Pinpoint the cell where the given text exists, returning its [x, y] midpoint coordinate. 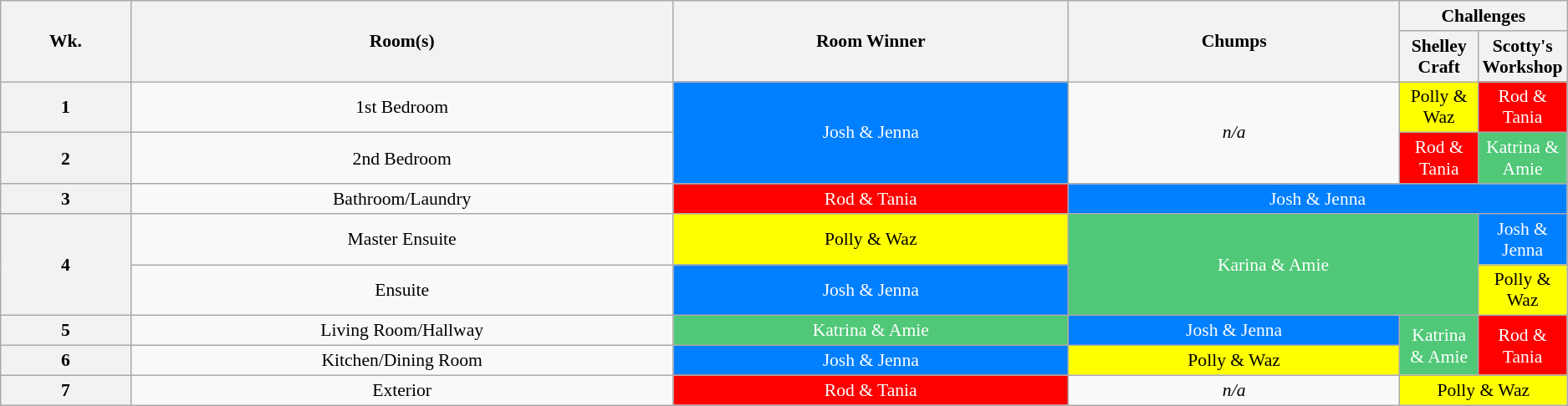
Bathroom/Laundry [401, 199]
Challenges [1484, 16]
1 [65, 107]
4 [65, 265]
Exterior [401, 390]
Kitchen/Dining Room [401, 361]
Wk. [65, 42]
Master Ensuite [401, 239]
Room Winner [871, 42]
Room(s) [401, 42]
1st Bedroom [401, 107]
Living Room/Hallway [401, 331]
Shelley Craft [1439, 57]
Karina & Amie [1273, 265]
2nd Bedroom [401, 159]
2 [65, 159]
3 [65, 199]
7 [65, 390]
Scotty's Workshop [1523, 57]
6 [65, 361]
Chumps [1234, 42]
5 [65, 331]
Ensuite [401, 291]
